Return the [X, Y] coordinate for the center point of the cell that contains the specified text.  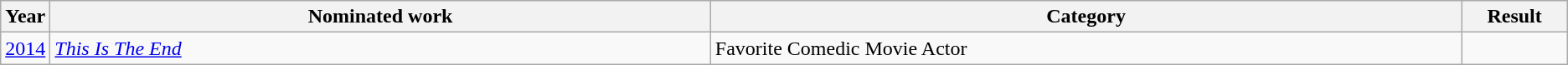
Category [1086, 17]
This Is The End [380, 48]
Result [1514, 17]
Year [25, 17]
Favorite Comedic Movie Actor [1086, 48]
Nominated work [380, 17]
2014 [25, 48]
